Provide the [x, y] coordinate of the cell's center where the given text is located.  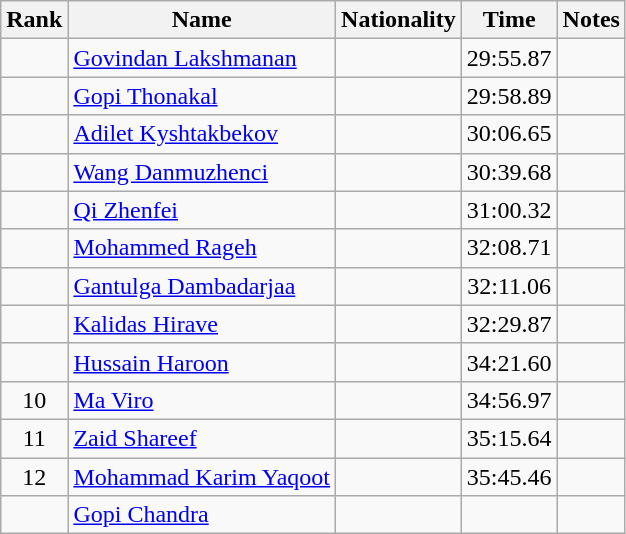
30:06.65 [509, 134]
35:45.46 [509, 477]
32:08.71 [509, 248]
30:39.68 [509, 172]
Gantulga Dambadarjaa [202, 286]
Mohammed Rageh [202, 248]
Wang Danmuzhenci [202, 172]
34:21.60 [509, 362]
Adilet Kyshtakbekov [202, 134]
35:15.64 [509, 438]
32:29.87 [509, 324]
29:55.87 [509, 58]
34:56.97 [509, 400]
12 [34, 477]
Mohammad Karim Yaqoot [202, 477]
11 [34, 438]
31:00.32 [509, 210]
Name [202, 20]
Gopi Thonakal [202, 96]
Ma Viro [202, 400]
10 [34, 400]
Rank [34, 20]
Nationality [399, 20]
Gopi Chandra [202, 515]
Qi Zhenfei [202, 210]
Zaid Shareef [202, 438]
32:11.06 [509, 286]
Time [509, 20]
29:58.89 [509, 96]
Kalidas Hirave [202, 324]
Govindan Lakshmanan [202, 58]
Notes [591, 20]
Hussain Haroon [202, 362]
